Pinpoint the cell where the given text exists, returning its (X, Y) midpoint coordinate. 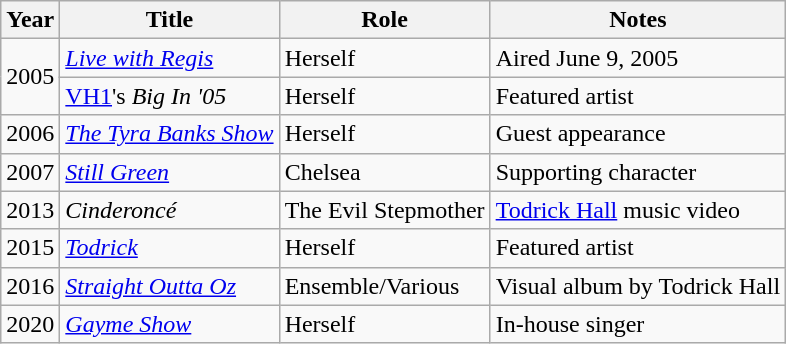
Role (384, 20)
Todrick Hall music video (638, 210)
Year (30, 20)
Visual album by Todrick Hall (638, 286)
Gayme Show (170, 324)
VH1's Big In '05 (170, 96)
Aired June 9, 2005 (638, 58)
Cinderoncé (170, 210)
2006 (30, 134)
2020 (30, 324)
Supporting character (638, 172)
2005 (30, 77)
The Evil Stepmother (384, 210)
2016 (30, 286)
2015 (30, 248)
2013 (30, 210)
Straight Outta Oz (170, 286)
Notes (638, 20)
Title (170, 20)
Ensemble/Various (384, 286)
2007 (30, 172)
The Tyra Banks Show (170, 134)
Guest appearance (638, 134)
Live with Regis (170, 58)
Todrick (170, 248)
Still Green (170, 172)
Chelsea (384, 172)
In-house singer (638, 324)
